For the text-containing cell, return its midpoint in [x, y] coordinate format. 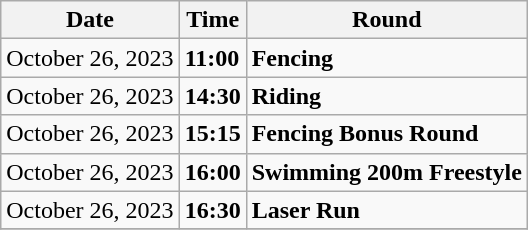
Swimming 200m Freestyle [386, 172]
Fencing [386, 58]
Riding [386, 96]
Laser Run [386, 210]
Date [90, 20]
16:30 [212, 210]
Fencing Bonus Round [386, 134]
15:15 [212, 134]
11:00 [212, 58]
16:00 [212, 172]
14:30 [212, 96]
Time [212, 20]
Round [386, 20]
